Search for the cell housing the specified text and yield its (X, Y) center coordinate. 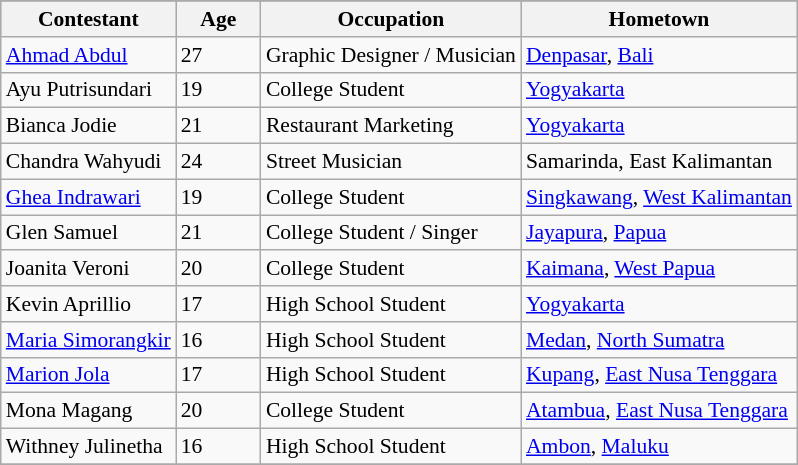
Ahmad Abdul (88, 55)
Denpasar, Bali (659, 55)
Graphic Designer / Musician (391, 55)
Joanita Veroni (88, 269)
Age (218, 19)
27 (218, 55)
Samarinda, East Kalimantan (659, 162)
Chandra Wahyudi (88, 162)
Medan, North Sumatra (659, 340)
Withney Julinetha (88, 447)
Restaurant Marketing (391, 126)
Kaimana, West Papua (659, 269)
Kupang, East Nusa Tenggara (659, 375)
24 (218, 162)
Maria Simorangkir (88, 340)
Marion Jola (88, 375)
Occupation (391, 19)
Mona Magang (88, 411)
Street Musician (391, 162)
Glen Samuel (88, 233)
Ayu Putrisundari (88, 90)
Atambua, East Nusa Tenggara (659, 411)
Contestant (88, 19)
Hometown (659, 19)
Bianca Jodie (88, 126)
Ambon, Maluku (659, 447)
Singkawang, West Kalimantan (659, 197)
Ghea Indrawari (88, 197)
Kevin Aprillio (88, 304)
Jayapura, Papua (659, 233)
College Student / Singer (391, 233)
